Output the (x, y) coordinate of the center of the cell containing the given text.  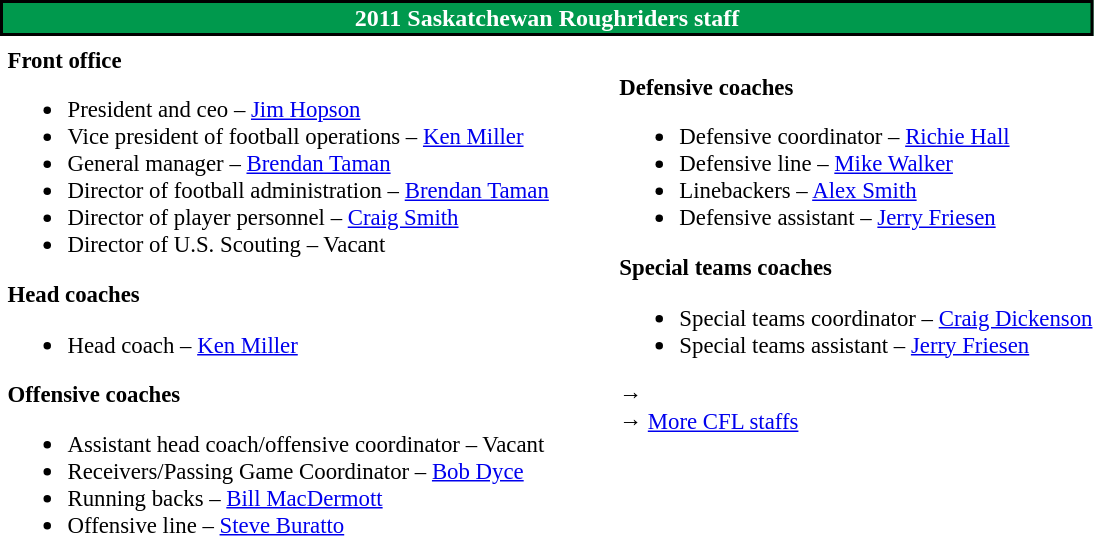
2011 Saskatchewan Roughriders staff (547, 18)
